For the text-containing cell, return its midpoint in [x, y] coordinate format. 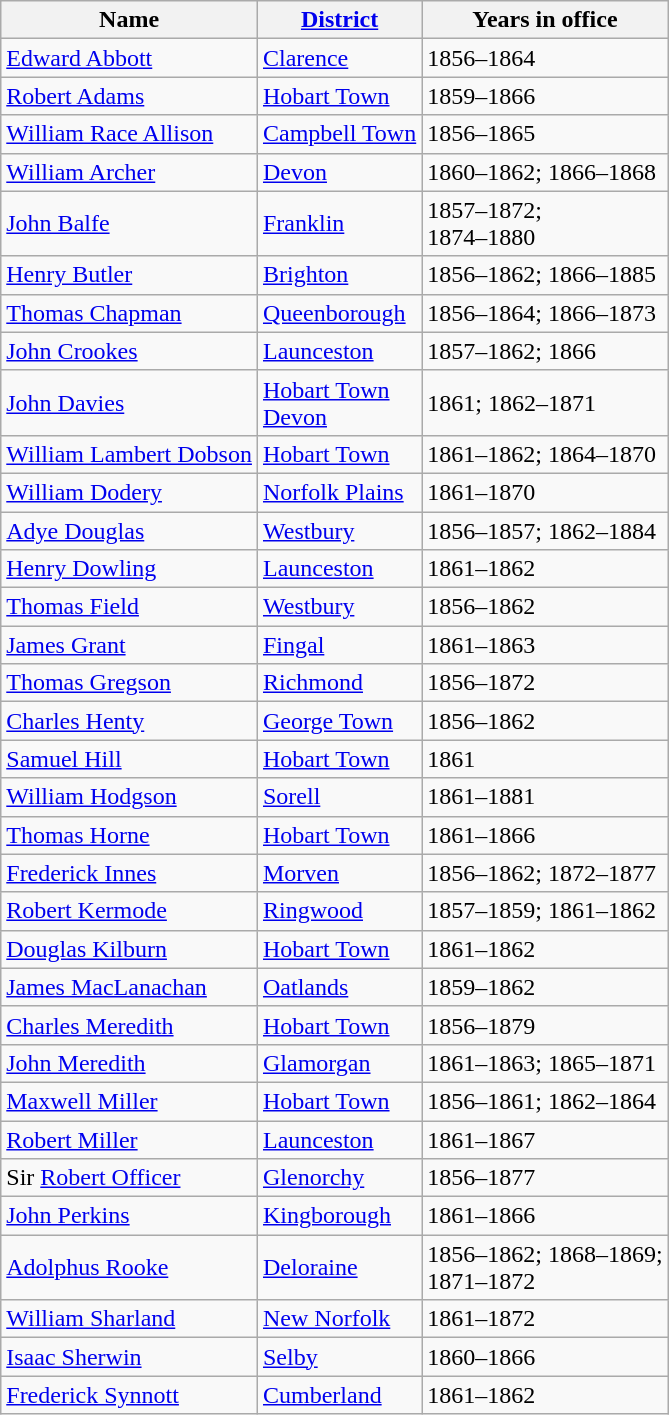
1860–1862; 1866–1868 [545, 172]
Franklin [339, 224]
Hobart TownDevon [339, 402]
1861–1867 [545, 1139]
Richmond [339, 683]
Isaac Sherwin [130, 1357]
Glamorgan [339, 1063]
John Davies [130, 402]
Samuel Hill [130, 759]
1861; 1862–1871 [545, 402]
Charles Henty [130, 721]
1856–1877 [545, 1178]
Brighton [339, 275]
Maxwell Miller [130, 1101]
Sir Robert Officer [130, 1178]
1856–1865 [545, 134]
William Lambert Dobson [130, 454]
James MacLanachan [130, 987]
Cumberland [339, 1395]
Glenorchy [339, 1178]
James Grant [130, 645]
George Town [339, 721]
John Crookes [130, 351]
1861–1870 [545, 492]
1856–1864; 1866–1873 [545, 313]
Charles Meredith [130, 1025]
Ringwood [339, 911]
Thomas Horne [130, 835]
Robert Kermode [130, 911]
William Dodery [130, 492]
William Race Allison [130, 134]
Kingborough [339, 1216]
William Sharland [130, 1319]
Douglas Kilburn [130, 949]
Adolphus Rooke [130, 1268]
Henry Butler [130, 275]
1861–1862; 1864–1870 [545, 454]
Robert Adams [130, 96]
Queenborough [339, 313]
John Meredith [130, 1063]
Thomas Chapman [130, 313]
William Hodgson [130, 797]
1856–1879 [545, 1025]
Thomas Field [130, 607]
Oatlands [339, 987]
1856–1861; 1862–1864 [545, 1101]
1856–1872 [545, 683]
Frederick Synnott [130, 1395]
Norfolk Plains [339, 492]
1856–1862; 1866–1885 [545, 275]
1860–1866 [545, 1357]
District [339, 20]
1856–1862; 1872–1877 [545, 873]
Campbell Town [339, 134]
1857–1872;1874–1880 [545, 224]
Robert Miller [130, 1139]
Frederick Innes [130, 873]
New Norfolk [339, 1319]
1861–1872 [545, 1319]
William Archer [130, 172]
Clarence [339, 58]
Deloraine [339, 1268]
1857–1862; 1866 [545, 351]
Henry Dowling [130, 569]
Years in office [545, 20]
Name [130, 20]
1859–1866 [545, 96]
1861 [545, 759]
John Perkins [130, 1216]
Selby [339, 1357]
1856–1862; 1868–1869;1871–1872 [545, 1268]
1861–1863; 1865–1871 [545, 1063]
Edward Abbott [130, 58]
1856–1857; 1862–1884 [545, 531]
1861–1863 [545, 645]
1861–1881 [545, 797]
Devon [339, 172]
Fingal [339, 645]
Morven [339, 873]
1857–1859; 1861–1862 [545, 911]
Thomas Gregson [130, 683]
Sorell [339, 797]
1856–1864 [545, 58]
John Balfe [130, 224]
Adye Douglas [130, 531]
1859–1862 [545, 987]
